Return the (X, Y) coordinate for the center point of the cell that contains the specified text.  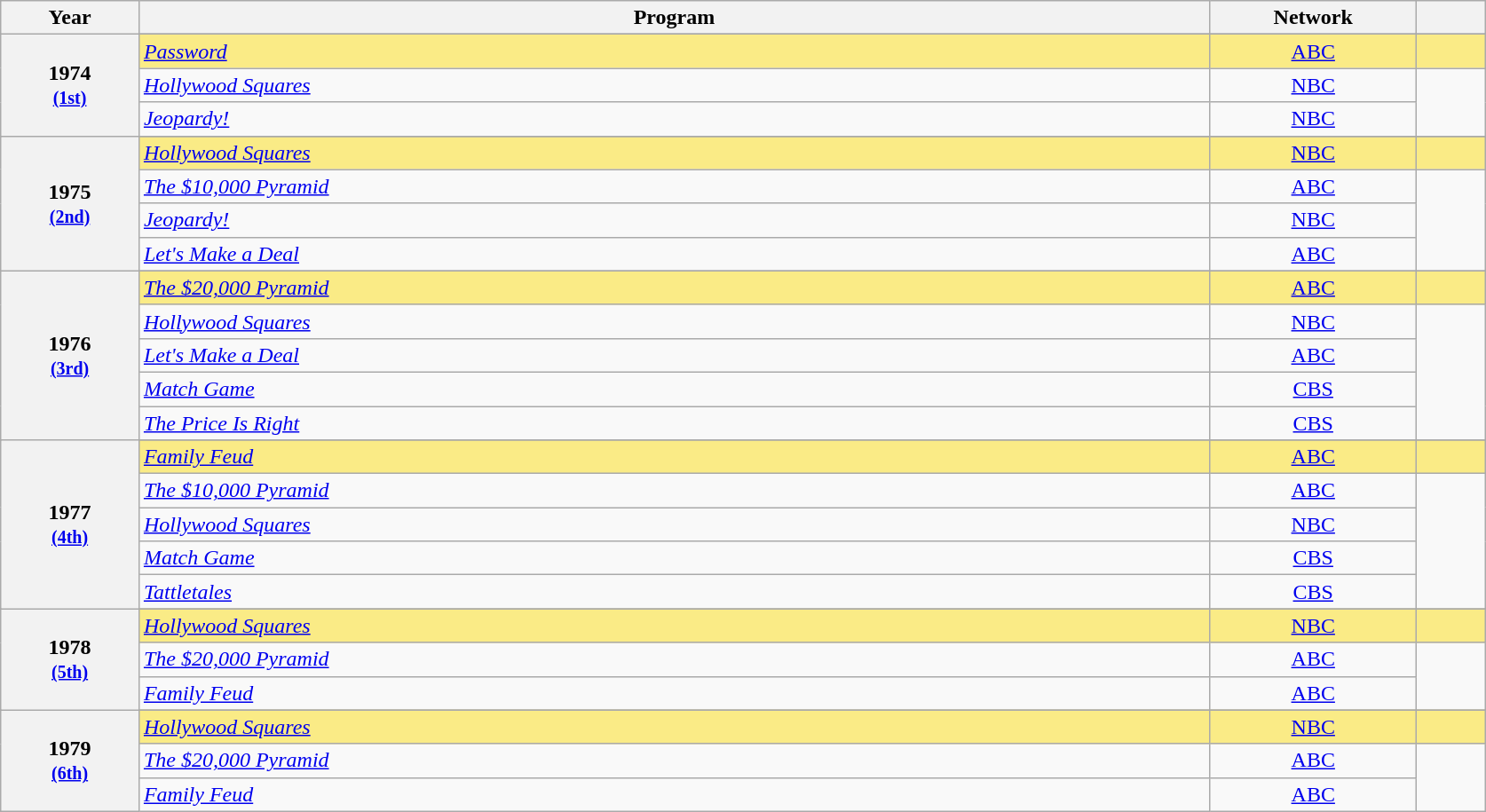
1975 (2nd) (70, 203)
1974 (1st) (70, 85)
Tattletales (674, 592)
Year (70, 18)
1977 (4th) (70, 524)
1976 (3rd) (70, 355)
1979 (6th) (70, 761)
Network (1314, 18)
The Price Is Right (674, 423)
Program (674, 18)
Password (674, 51)
1978 (5th) (70, 659)
